Identify which cell holds the provided text, then report its (X, Y) central coordinate. 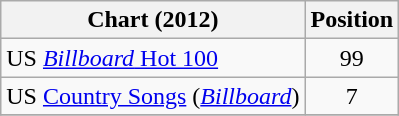
99 (352, 58)
7 (352, 96)
US Billboard Hot 100 (153, 58)
Chart (2012) (153, 20)
US Country Songs (Billboard) (153, 96)
Position (352, 20)
